Capture the cell that displays the provided text and extract its [x, y] central coordinate. 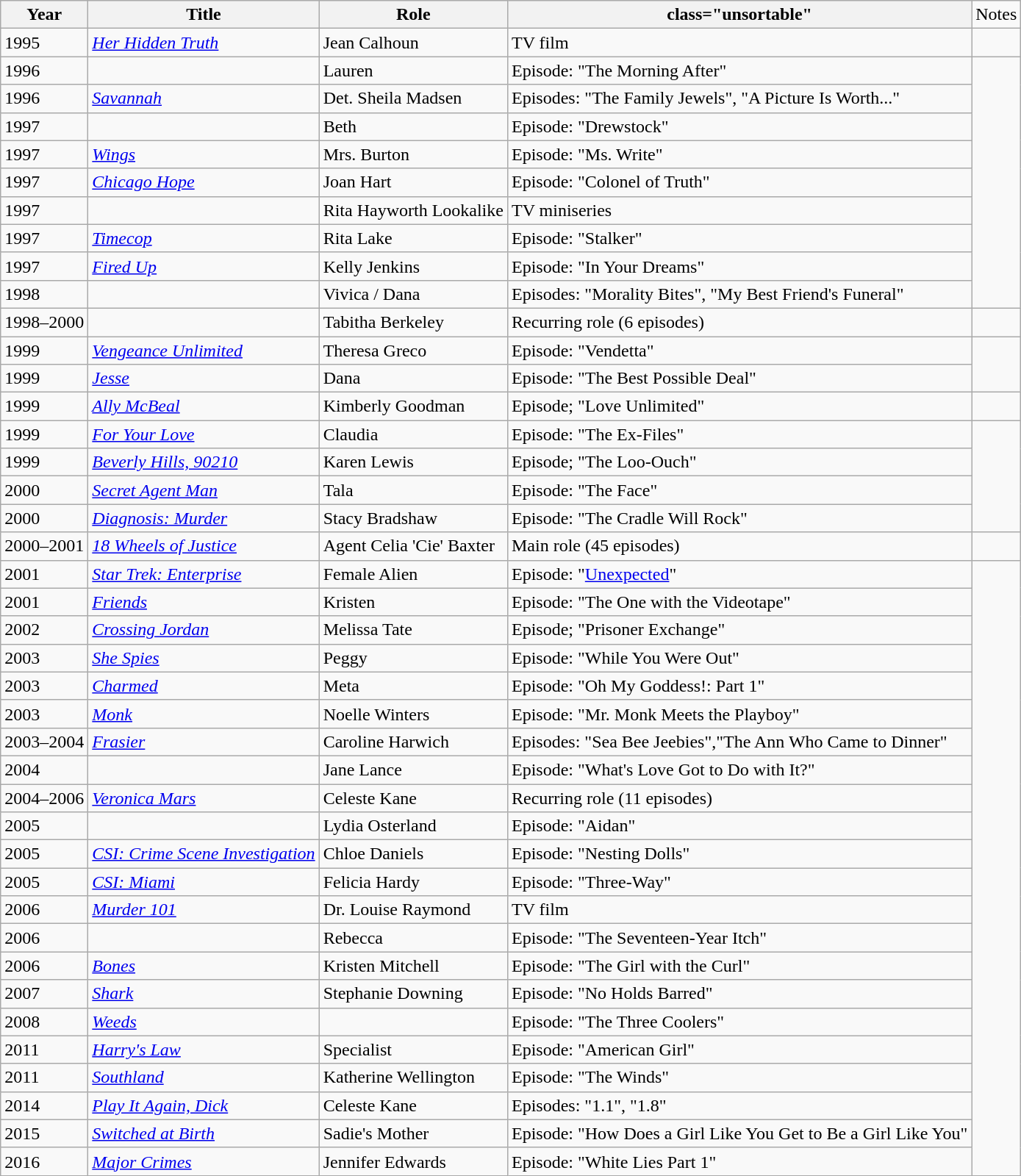
Episodes: "Morality Bites", "My Best Friend's Funeral" [739, 294]
Episode: "The Seventeen-Year Itch" [739, 938]
Joan Hart [413, 182]
Monk [204, 714]
Rita Lake [413, 238]
2000–2001 [44, 546]
Rebecca [413, 938]
Caroline Harwich [413, 742]
Wings [204, 154]
Agent Celia 'Cie' Baxter [413, 546]
Ally McBeal [204, 406]
18 Wheels of Justice [204, 546]
Episode: "The Best Possible Deal" [739, 379]
Episode: "The Three Coolers" [739, 1022]
Claudia [413, 434]
Episode: "Three-Way" [739, 882]
Jesse [204, 379]
Diagnosis: Murder [204, 518]
Tala [413, 490]
Felicia Hardy [413, 882]
Sadie's Mother [413, 1133]
Main role (45 episodes) [739, 546]
CSI: Miami [204, 882]
Play It Again, Dick [204, 1105]
Theresa Greco [413, 351]
Episode: "Drewstock" [739, 126]
Savannah [204, 98]
Episode: "How Does a Girl Like You Get to Be a Girl Like You" [739, 1133]
Episode; "The Loo-Ouch" [739, 462]
Noelle Winters [413, 714]
For Your Love [204, 434]
Shark [204, 994]
Star Trek: Enterprise [204, 574]
Major Crimes [204, 1161]
Vengeance Unlimited [204, 351]
Murder 101 [204, 910]
Melissa Tate [413, 630]
Female Alien [413, 574]
Karen Lewis [413, 462]
Episode: "Vendetta" [739, 351]
Dana [413, 379]
Episode: "White Lies Part 1" [739, 1161]
Frasier [204, 742]
Episode: "In Your Dreams" [739, 266]
Rita Hayworth Lookalike [413, 210]
Harry's Law [204, 1050]
2016 [44, 1161]
Episode: "Unexpected" [739, 574]
Fired Up [204, 266]
2015 [44, 1133]
CSI: Crime Scene Investigation [204, 854]
Recurring role (6 episodes) [739, 322]
Tabitha Berkeley [413, 322]
Episode: "The Face" [739, 490]
Lydia Osterland [413, 826]
Year [44, 15]
Vivica / Dana [413, 294]
Episode: "Stalker" [739, 238]
Episode: "Aidan" [739, 826]
Episode: "The Winds" [739, 1078]
Det. Sheila Madsen [413, 98]
Episode: "Mr. Monk Meets the Playboy" [739, 714]
Katherine Wellington [413, 1078]
Southland [204, 1078]
Kristen [413, 602]
2007 [44, 994]
2004–2006 [44, 797]
Jane Lance [413, 770]
Stephanie Downing [413, 994]
Episode: "The Girl with the Curl" [739, 966]
Switched at Birth [204, 1133]
2003–2004 [44, 742]
Chicago Hope [204, 182]
Lauren [413, 71]
Episode: "American Girl" [739, 1050]
Dr. Louise Raymond [413, 910]
Stacy Bradshaw [413, 518]
Peggy [413, 658]
Beverly Hills, 90210 [204, 462]
Weeds [204, 1022]
Veronica Mars [204, 797]
Timecop [204, 238]
Episode: "Ms. Write" [739, 154]
Recurring role (11 episodes) [739, 797]
Meta [413, 686]
class="unsortable" [739, 15]
1995 [44, 43]
Episode; "Love Unlimited" [739, 406]
Specialist [413, 1050]
Episode: "Oh My Goddess!: Part 1" [739, 686]
1998 [44, 294]
Episode: "While You Were Out" [739, 658]
She Spies [204, 658]
Friends [204, 602]
TV miniseries [739, 210]
Kelly Jenkins [413, 266]
Episode: "The Cradle Will Rock" [739, 518]
Chloe Daniels [413, 854]
Episode: "The Morning After" [739, 71]
Jean Calhoun [413, 43]
Bones [204, 966]
1998–2000 [44, 322]
Episode: "The Ex-Files" [739, 434]
Title [204, 15]
Notes [997, 15]
Crossing Jordan [204, 630]
Mrs. Burton [413, 154]
Episode: "What's Love Got to Do with It?" [739, 770]
Episode: "No Holds Barred" [739, 994]
Episodes: "Sea Bee Jeebies","The Ann Who Came to Dinner" [739, 742]
Episode: "Colonel of Truth" [739, 182]
Role [413, 15]
Beth [413, 126]
2014 [44, 1105]
Kimberly Goodman [413, 406]
2008 [44, 1022]
Episodes: "The Family Jewels", "A Picture Is Worth..." [739, 98]
Secret Agent Man [204, 490]
Her Hidden Truth [204, 43]
Charmed [204, 686]
2004 [44, 770]
Episode: "The One with the Videotape" [739, 602]
Kristen Mitchell [413, 966]
Jennifer Edwards [413, 1161]
Episode; "Prisoner Exchange" [739, 630]
Episodes: "1.1", "1.8" [739, 1105]
2002 [44, 630]
Episode: "Nesting Dolls" [739, 854]
